For the text-containing cell, return its midpoint in [x, y] coordinate format. 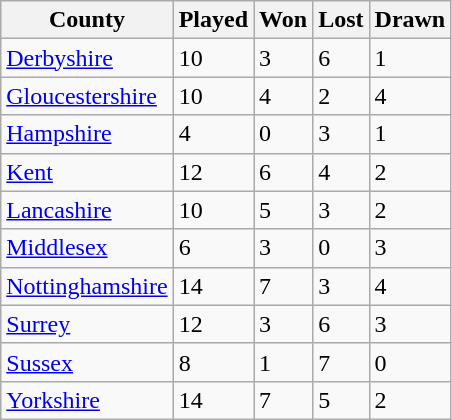
Lost [341, 20]
Derbyshire [87, 58]
Yorkshire [87, 400]
Won [284, 20]
Middlesex [87, 248]
Sussex [87, 362]
Drawn [410, 20]
Surrey [87, 324]
Kent [87, 172]
8 [213, 362]
Lancashire [87, 210]
Hampshire [87, 134]
Nottinghamshire [87, 286]
Gloucestershire [87, 96]
Played [213, 20]
County [87, 20]
